Find where the given text appears and provide that cell's center as (X, Y) coordinate. 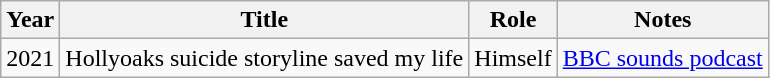
BBC sounds podcast (662, 58)
Notes (662, 20)
Himself (513, 58)
Year (30, 20)
Title (264, 20)
Role (513, 20)
2021 (30, 58)
Hollyoaks suicide storyline saved my life (264, 58)
